For the text-containing cell, return its midpoint in (x, y) coordinate format. 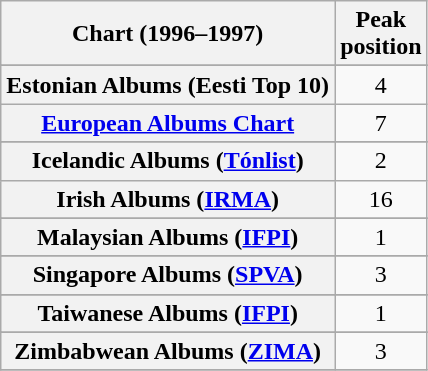
7 (381, 123)
2 (381, 161)
Icelandic Albums (Tónlist) (168, 161)
Zimbabwean Albums (ZIMA) (168, 351)
Singapore Albums (SPVA) (168, 275)
Irish Albums (IRMA) (168, 199)
Chart (1996–1997) (168, 34)
Peakposition (381, 34)
4 (381, 85)
16 (381, 199)
Malaysian Albums (IFPI) (168, 237)
Estonian Albums (Eesti Top 10) (168, 85)
European Albums Chart (168, 123)
Taiwanese Albums (IFPI) (168, 313)
